Detect which cell encompasses the target text, then output its (x, y) center coordinate. 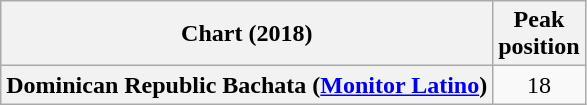
Chart (2018) (247, 34)
18 (539, 85)
Peakposition (539, 34)
Dominican Republic Bachata (Monitor Latino) (247, 85)
